Identify which cell holds the provided text, then report its [x, y] central coordinate. 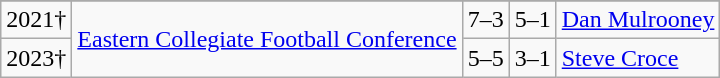
Eastern Collegiate Football Conference [267, 39]
2023† [36, 58]
3–1 [532, 58]
2021† [36, 20]
5–1 [532, 20]
5–5 [486, 58]
Steve Croce [638, 58]
7–3 [486, 20]
Dan Mulrooney [638, 20]
